Extract the [X, Y] coordinate from the center of the cell holding the provided text.  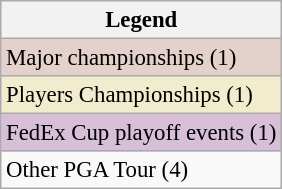
Legend [142, 20]
FedEx Cup playoff events (1) [142, 133]
Players Championships (1) [142, 95]
Other PGA Tour (4) [142, 170]
Major championships (1) [142, 58]
